Locate the cell with the specified text and output its (X, Y) center coordinate. 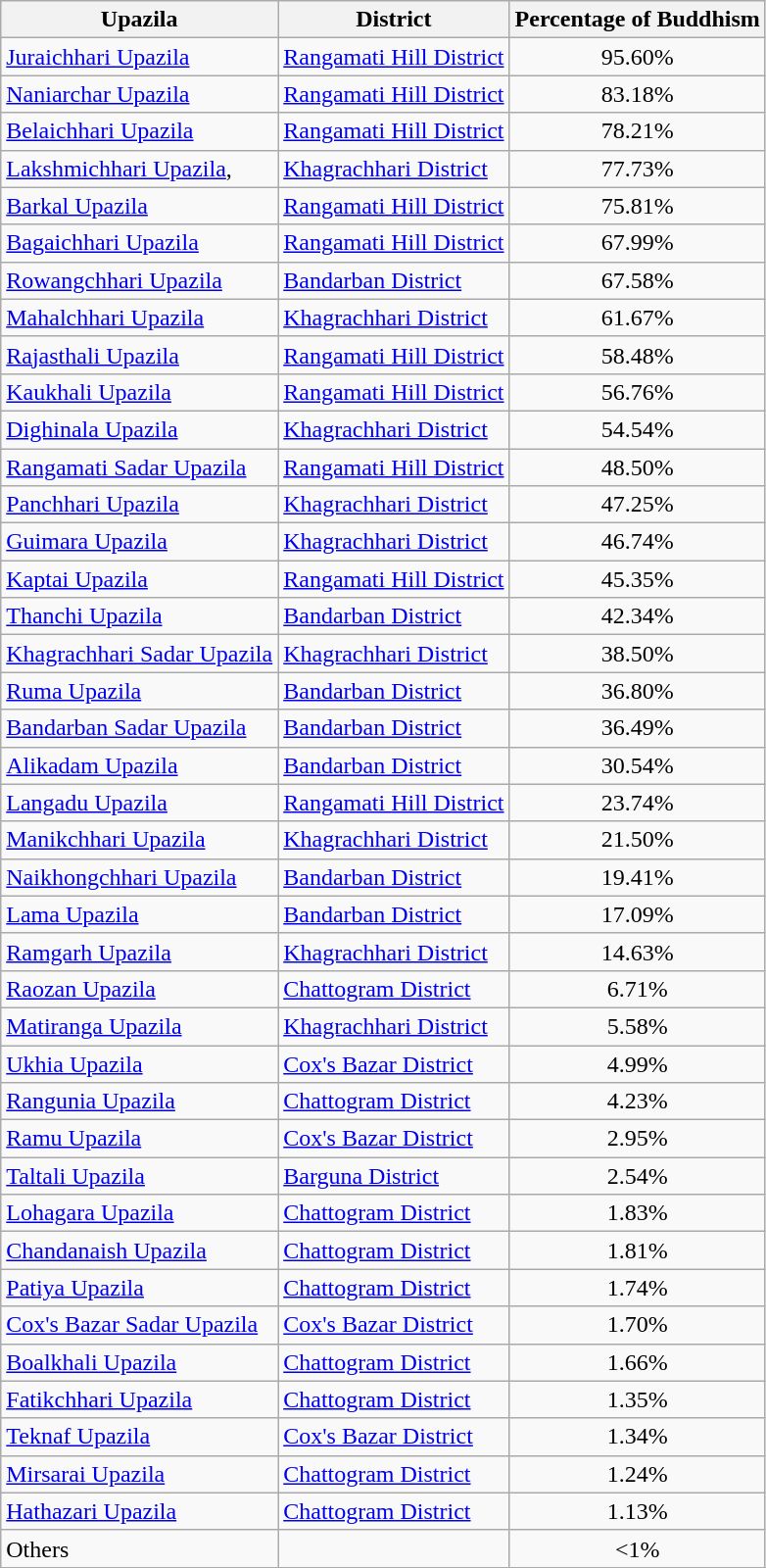
23.74% (637, 803)
Ruma Upazila (139, 691)
58.48% (637, 355)
Rangamati Sadar Upazila (139, 467)
Belaichhari Upazila (139, 131)
75.81% (637, 206)
17.09% (637, 914)
Boalkhali Upazila (139, 1362)
Bagaichhari Upazila (139, 243)
Patiya Upazila (139, 1288)
36.80% (637, 691)
48.50% (637, 467)
95.60% (637, 57)
56.76% (637, 392)
Khagrachhari Sadar Upazila (139, 654)
1.70% (637, 1325)
<1% (637, 1548)
4.23% (637, 1102)
Manikchhari Upazila (139, 840)
Barguna District (394, 1176)
Alikadam Upazila (139, 765)
Rajasthali Upazila (139, 355)
Hathazari Upazila (139, 1511)
5.58% (637, 1026)
Kaptai Upazila (139, 579)
Mirsarai Upazila (139, 1474)
Ukhia Upazila (139, 1063)
Fatikchhari Upazila (139, 1399)
14.63% (637, 952)
Naniarchar Upazila (139, 94)
Bandarban Sadar Upazila (139, 728)
Guimara Upazila (139, 542)
Ramu Upazila (139, 1139)
19.41% (637, 877)
67.58% (637, 280)
61.67% (637, 318)
67.99% (637, 243)
Rowangchhari Upazila (139, 280)
Thanchi Upazila (139, 616)
2.95% (637, 1139)
Raozan Upazila (139, 989)
1.83% (637, 1213)
1.81% (637, 1250)
1.74% (637, 1288)
Langadu Upazila (139, 803)
Lakshmichhari Upazila, (139, 169)
1.35% (637, 1399)
Taltali Upazila (139, 1176)
42.34% (637, 616)
Others (139, 1548)
78.21% (637, 131)
6.71% (637, 989)
Cox's Bazar Sadar Upazila (139, 1325)
Ramgarh Upazila (139, 952)
Panchhari Upazila (139, 505)
1.34% (637, 1437)
District (394, 20)
Matiranga Upazila (139, 1026)
Lama Upazila (139, 914)
Dighinala Upazila (139, 429)
Lohagara Upazila (139, 1213)
1.24% (637, 1474)
77.73% (637, 169)
21.50% (637, 840)
Kaukhali Upazila (139, 392)
Mahalchhari Upazila (139, 318)
Upazila (139, 20)
46.74% (637, 542)
45.35% (637, 579)
Percentage of Buddhism (637, 20)
Chandanaish Upazila (139, 1250)
2.54% (637, 1176)
36.49% (637, 728)
Naikhongchhari Upazila (139, 877)
38.50% (637, 654)
1.13% (637, 1511)
Rangunia Upazila (139, 1102)
1.66% (637, 1362)
54.54% (637, 429)
Teknaf Upazila (139, 1437)
Juraichhari Upazila (139, 57)
47.25% (637, 505)
Barkal Upazila (139, 206)
4.99% (637, 1063)
83.18% (637, 94)
30.54% (637, 765)
